Detect which cell encompasses the target text, then output its (X, Y) center coordinate. 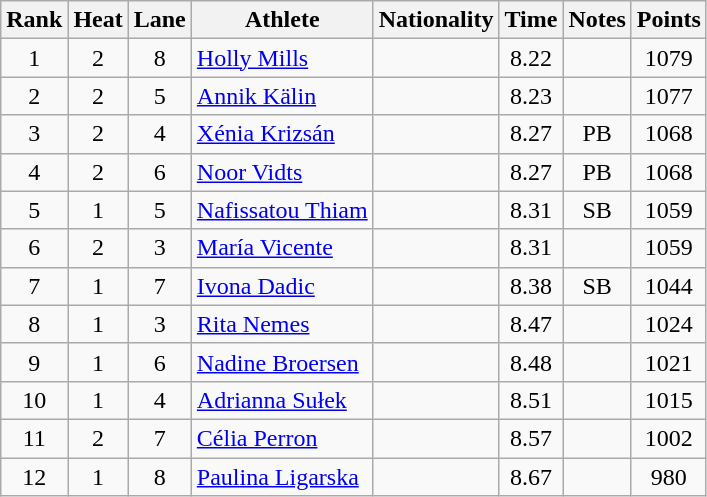
Rank (34, 20)
Notes (597, 20)
Ivona Dadic (282, 286)
Paulina Ligarska (282, 477)
Nafissatou Thiam (282, 210)
8.23 (531, 96)
Noor Vidts (282, 172)
11 (34, 438)
Adrianna Sułek (282, 400)
Xénia Krizsán (282, 134)
8.67 (531, 477)
9 (34, 362)
8.51 (531, 400)
1015 (668, 400)
1002 (668, 438)
María Vicente (282, 248)
Célia Perron (282, 438)
Time (531, 20)
8.22 (531, 58)
8.48 (531, 362)
Nationality (436, 20)
Holly Mills (282, 58)
8.47 (531, 324)
1024 (668, 324)
Lane (160, 20)
Athlete (282, 20)
980 (668, 477)
Annik Kälin (282, 96)
Nadine Broersen (282, 362)
Rita Nemes (282, 324)
1021 (668, 362)
10 (34, 400)
8.57 (531, 438)
12 (34, 477)
1077 (668, 96)
8.38 (531, 286)
Points (668, 20)
1079 (668, 58)
1044 (668, 286)
Heat (98, 20)
